Extract the (X, Y) coordinate from the center of the cell holding the provided text.  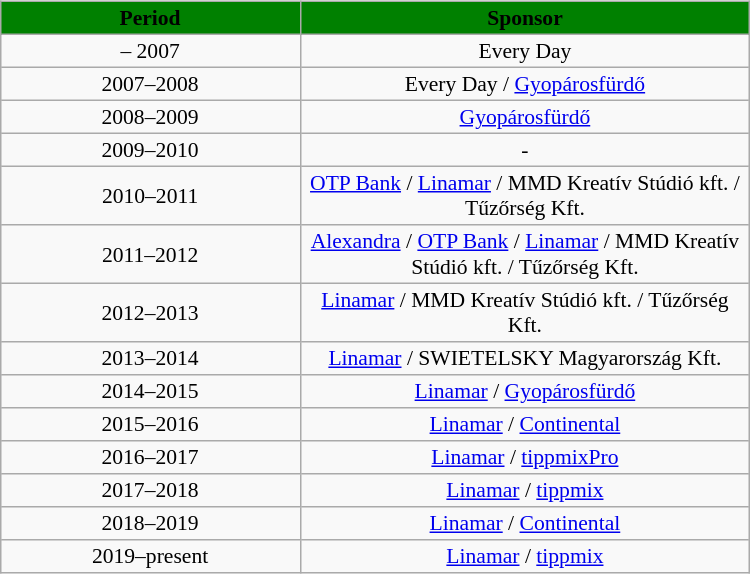
2013–2014 (150, 358)
2018–2019 (150, 524)
Linamar / Gyopárosfürdő (525, 392)
Alexandra / OTP Bank / Linamar / MMD Kreatív Stúdió kft. / Tűzőrség Kft. (525, 254)
Linamar / MMD Kreatív Stúdió kft. / Tűzőrség Kft. (525, 312)
2017–2018 (150, 490)
2012–2013 (150, 312)
2008–2009 (150, 116)
- (525, 150)
2010–2011 (150, 195)
2016–2017 (150, 458)
Linamar / tippmixPro (525, 458)
Every Day (525, 50)
2019–present (150, 556)
2014–2015 (150, 392)
OTP Bank / Linamar / MMD Kreatív Stúdió kft. / Tűzőrség Kft. (525, 195)
Every Day / Gyopárosfürdő (525, 84)
Linamar / SWIETELSKY Magyarország Kft. (525, 358)
2011–2012 (150, 254)
2015–2016 (150, 424)
– 2007 (150, 50)
Gyopárosfürdő (525, 116)
2009–2010 (150, 150)
Sponsor (525, 18)
Period (150, 18)
2007–2008 (150, 84)
